Provide the (X, Y) coordinate of the cell's center where the given text is located.  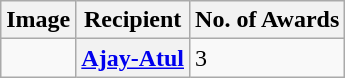
Image (38, 20)
Recipient (133, 20)
3 (268, 58)
No. of Awards (268, 20)
Ajay-Atul (133, 58)
